Identify which cell holds the provided text, then report its [x, y] central coordinate. 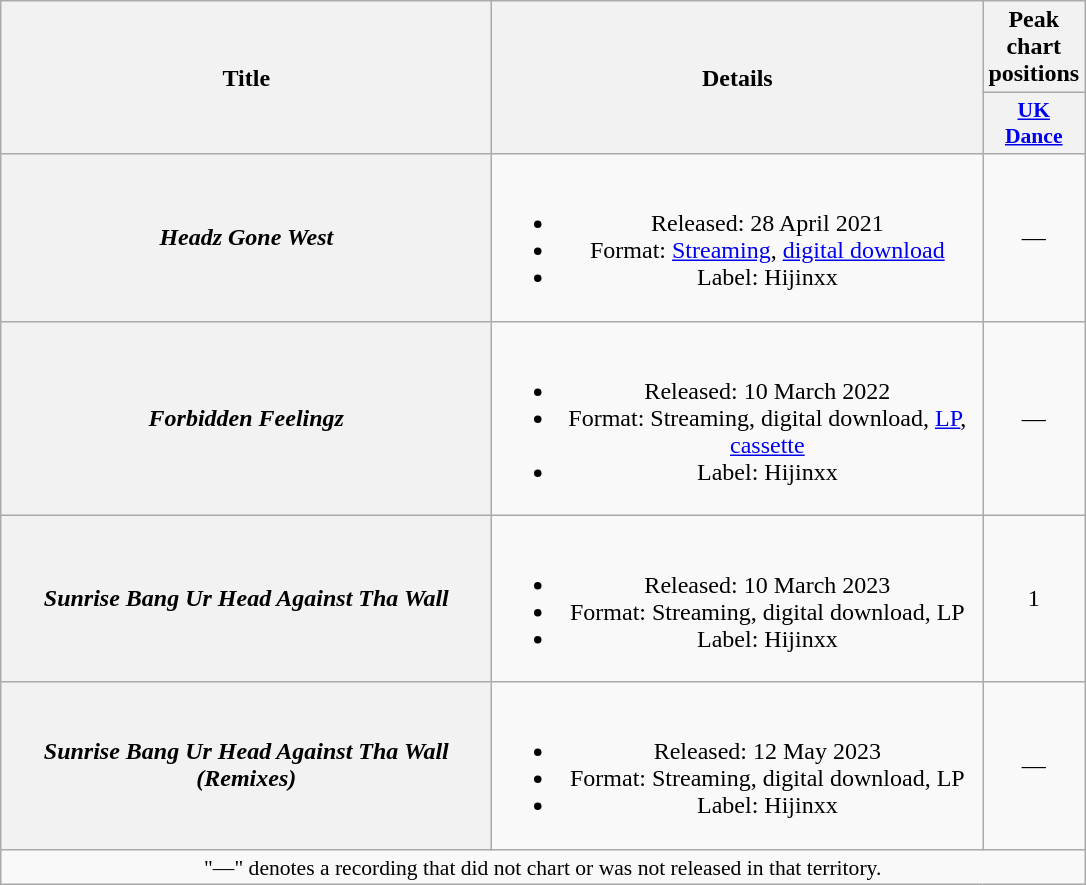
Sunrise Bang Ur Head Against Tha Wall [246, 598]
1 [1034, 598]
Released: 12 May 2023Format: Streaming, digital download, LPLabel: Hijinxx [738, 766]
Forbidden Feelingz [246, 418]
Peak chart positions [1034, 47]
UKDance [1034, 124]
Released: 10 March 2022Format: Streaming, digital download, LP, cassetteLabel: Hijinxx [738, 418]
Title [246, 78]
Headz Gone West [246, 238]
Details [738, 78]
"—" denotes a recording that did not chart or was not released in that territory. [543, 867]
Released: 28 April 2021Format: Streaming, digital downloadLabel: Hijinxx [738, 238]
Released: 10 March 2023Format: Streaming, digital download, LPLabel: Hijinxx [738, 598]
Sunrise Bang Ur Head Against Tha Wall (Remixes) [246, 766]
